Detect which cell encompasses the target text, then output its [X, Y] center coordinate. 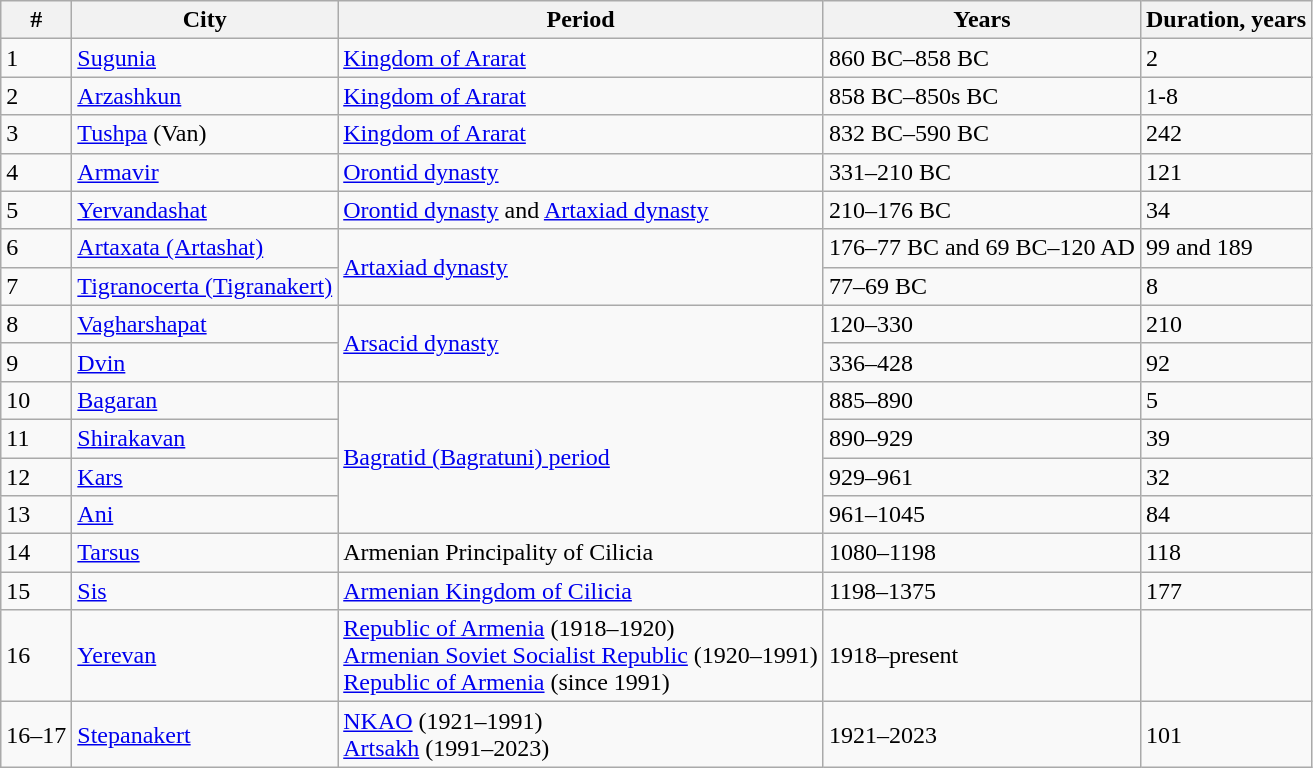
Orontid dynasty [581, 172]
121 [1226, 172]
Bagaran [205, 400]
1-8 [1226, 96]
Stepanakert [205, 734]
39 [1226, 438]
336–428 [982, 362]
Armavir [205, 172]
Years [982, 20]
16–17 [36, 734]
Bagratid (Bagratuni) period [581, 457]
City [205, 20]
99 and 189 [1226, 248]
32 [1226, 477]
Kars [205, 477]
1918–present [982, 656]
7 [36, 286]
34 [1226, 210]
176–77 BC and 69 BC–120 AD [982, 248]
101 [1226, 734]
Dvin [205, 362]
Armenian Principality of Cilicia [581, 553]
1921–2023 [982, 734]
118 [1226, 553]
Arsacid dynasty [581, 343]
890–929 [982, 438]
177 [1226, 591]
Yervandashat [205, 210]
Yerevan [205, 656]
84 [1226, 515]
885–890 [982, 400]
Arzashkun [205, 96]
Artaxiad dynasty [581, 267]
Sugunia [205, 58]
860 BC–858 BC [982, 58]
Tarsus [205, 553]
Period [581, 20]
Tushpa (Van) [205, 134]
929–961 [982, 477]
Republic of Armenia (1918–1920)Armenian Soviet Socialist Republic (1920–1991) Republic of Armenia (since 1991) [581, 656]
242 [1226, 134]
1198–1375 [982, 591]
92 [1226, 362]
1080–1198 [982, 553]
11 [36, 438]
331–210 BC [982, 172]
Ani [205, 515]
16 [36, 656]
210–176 BC [982, 210]
6 [36, 248]
Vagharshapat [205, 324]
NKAO (1921–1991) Artsakh (1991–2023) [581, 734]
1 [36, 58]
12 [36, 477]
Armenian Kingdom of Cilicia [581, 591]
77–69 BC [982, 286]
# [36, 20]
961–1045 [982, 515]
Shirakavan [205, 438]
4 [36, 172]
Duration, years [1226, 20]
Artaxata (Artashat) [205, 248]
Orontid dynasty and Artaxiad dynasty [581, 210]
10 [36, 400]
3 [36, 134]
210 [1226, 324]
832 BC–590 BC [982, 134]
120–330 [982, 324]
13 [36, 515]
Sis [205, 591]
9 [36, 362]
858 BC–850s BC [982, 96]
15 [36, 591]
14 [36, 553]
Tigranocerta (Tigranakert) [205, 286]
